Return the [X, Y] coordinate for the center point of the cell that contains the specified text.  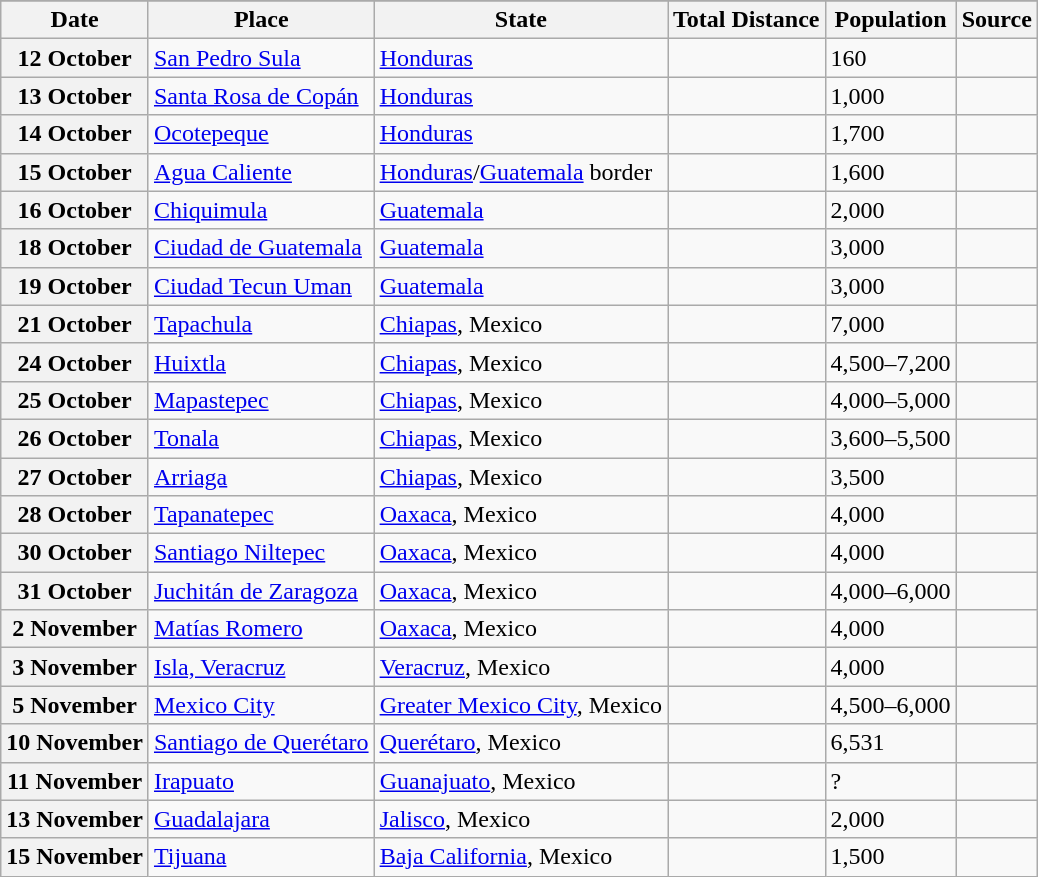
21 October [75, 324]
5 November [75, 705]
Ocotepeque [261, 134]
Baja California, Mexico [520, 857]
24 October [75, 362]
31 October [75, 591]
4,000–6,000 [890, 591]
30 October [75, 553]
Guanajuato, Mexico [520, 781]
10 November [75, 743]
4,000–5,000 [890, 400]
Tijuana [261, 857]
3 November [75, 667]
7,000 [890, 324]
Santiago de Querétaro [261, 743]
Source [996, 20]
Population [890, 20]
1,500 [890, 857]
? [890, 781]
15 October [75, 172]
Guadalajara [261, 819]
Isla, Veracruz [261, 667]
15 November [75, 857]
14 October [75, 134]
Tonala [261, 438]
Tapanatepec [261, 515]
State [520, 20]
Mapastepec [261, 400]
Honduras/Guatemala border [520, 172]
Greater Mexico City, Mexico [520, 705]
12 October [75, 58]
1,600 [890, 172]
28 October [75, 515]
Arriaga [261, 477]
19 October [75, 286]
13 November [75, 819]
Chiquimula [261, 210]
3,600–5,500 [890, 438]
13 October [75, 96]
2 November [75, 629]
Agua Caliente [261, 172]
27 October [75, 477]
4,500–6,000 [890, 705]
Place [261, 20]
26 October [75, 438]
San Pedro Sula [261, 58]
Irapuato [261, 781]
6,531 [890, 743]
3,500 [890, 477]
4,500–7,200 [890, 362]
Veracruz, Mexico [520, 667]
160 [890, 58]
Total Distance [747, 20]
16 October [75, 210]
Santiago Niltepec [261, 553]
1,700 [890, 134]
1,000 [890, 96]
Date [75, 20]
Matías Romero [261, 629]
Ciudad de Guatemala [261, 248]
Huixtla [261, 362]
Juchitán de Zaragoza [261, 591]
Santa Rosa de Copán [261, 96]
11 November [75, 781]
18 October [75, 248]
Ciudad Tecun Uman [261, 286]
Querétaro, Mexico [520, 743]
Mexico City [261, 705]
Tapachula [261, 324]
Jalisco, Mexico [520, 819]
25 October [75, 400]
